Pinpoint the cell where the given text exists, returning its [X, Y] midpoint coordinate. 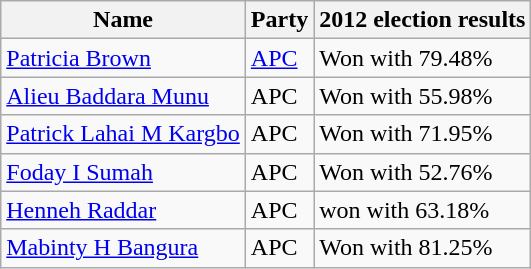
Party [279, 20]
Mabinty H Bangura [124, 248]
Foday I Sumah [124, 172]
Won with 52.76% [422, 172]
Patricia Brown [124, 58]
won with 63.18% [422, 210]
Won with 55.98% [422, 96]
Won with 71.95% [422, 134]
2012 election results [422, 20]
Henneh Raddar [124, 210]
Patrick Lahai M Kargbo [124, 134]
Won with 81.25% [422, 248]
Alieu Baddara Munu [124, 96]
Name [124, 20]
Won with 79.48% [422, 58]
